Pinpoint the cell where the given text exists, returning its (x, y) midpoint coordinate. 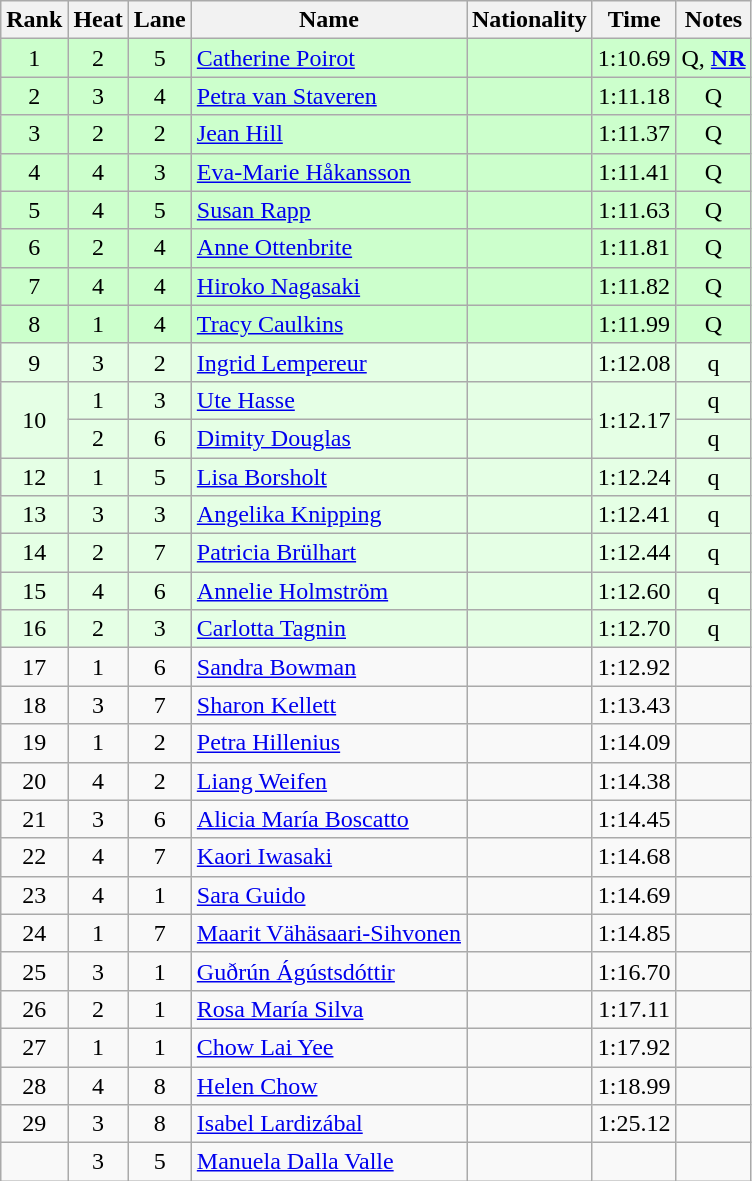
21 (34, 819)
Rosa María Silva (328, 1009)
16 (34, 629)
Petra Hillenius (328, 743)
1:11.82 (634, 286)
1:12.44 (634, 553)
Sharon Kellett (328, 705)
28 (34, 1085)
22 (34, 857)
Anne Ottenbrite (328, 248)
Sandra Bowman (328, 667)
Name (328, 20)
1:12.70 (634, 629)
Patricia Brülhart (328, 553)
10 (34, 419)
Isabel Lardizábal (328, 1124)
19 (34, 743)
23 (34, 895)
Lane (160, 20)
Annelie Holmström (328, 591)
1:14.38 (634, 781)
Time (634, 20)
1:17.11 (634, 1009)
1:14.85 (634, 933)
1:12.60 (634, 591)
Sara Guido (328, 895)
18 (34, 705)
Guðrún Ágústsdóttir (328, 971)
Lisa Borsholt (328, 477)
Eva-Marie Håkansson (328, 172)
Susan Rapp (328, 210)
1:12.41 (634, 515)
Rank (34, 20)
Petra van Staveren (328, 96)
1:11.37 (634, 134)
Nationality (529, 20)
1:17.92 (634, 1047)
1:14.45 (634, 819)
13 (34, 515)
1:11.18 (634, 96)
1:11.63 (634, 210)
15 (34, 591)
1:11.81 (634, 248)
24 (34, 933)
14 (34, 553)
27 (34, 1047)
Carlotta Tagnin (328, 629)
9 (34, 362)
1:13.43 (634, 705)
Heat (98, 20)
29 (34, 1124)
Ingrid Lempereur (328, 362)
Tracy Caulkins (328, 324)
12 (34, 477)
1:14.69 (634, 895)
1:14.09 (634, 743)
Alicia María Boscatto (328, 819)
1:18.99 (634, 1085)
17 (34, 667)
Jean Hill (328, 134)
Angelika Knipping (328, 515)
1:12.24 (634, 477)
Kaori Iwasaki (328, 857)
Maarit Vähäsaari-Sihvonen (328, 933)
25 (34, 971)
1:11.99 (634, 324)
Manuela Dalla Valle (328, 1162)
1:25.12 (634, 1124)
1:12.17 (634, 419)
Chow Lai Yee (328, 1047)
Catherine Poirot (328, 58)
1:12.08 (634, 362)
Dimity Douglas (328, 438)
Liang Weifen (328, 781)
Notes (714, 20)
Ute Hasse (328, 400)
1:16.70 (634, 971)
1:11.41 (634, 172)
Hiroko Nagasaki (328, 286)
Q, NR (714, 58)
1:14.68 (634, 857)
Helen Chow (328, 1085)
20 (34, 781)
1:10.69 (634, 58)
26 (34, 1009)
1:12.92 (634, 667)
